Search for the cell housing the specified text and yield its (X, Y) center coordinate. 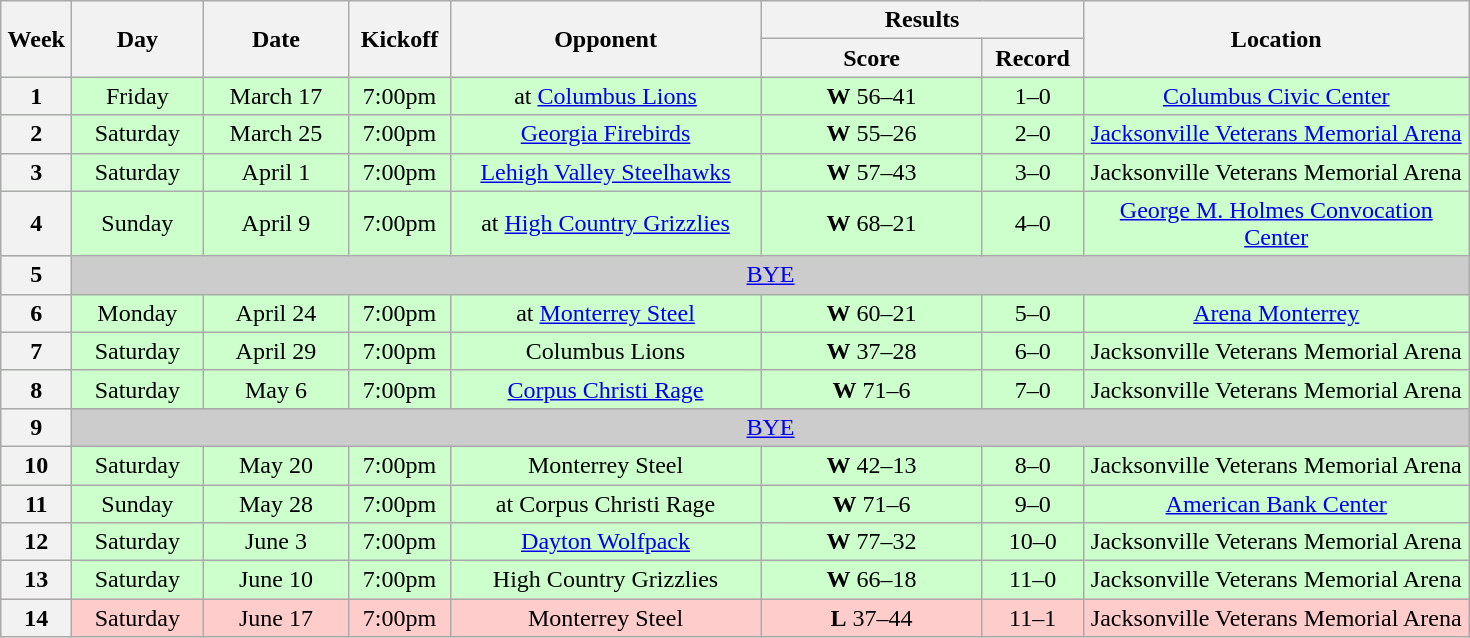
1 (36, 96)
8–0 (1032, 465)
Friday (138, 96)
Results (922, 20)
American Bank Center (1276, 503)
April 29 (276, 351)
11–1 (1032, 618)
Kickoff (400, 39)
W 68–21 (872, 224)
4 (36, 224)
Date (276, 39)
at High Country Grizzlies (606, 224)
Week (36, 39)
W 57–43 (872, 172)
Score (872, 58)
Day (138, 39)
L 37–44 (872, 618)
3–0 (1032, 172)
Lehigh Valley Steelhawks (606, 172)
June 17 (276, 618)
W 56–41 (872, 96)
June 10 (276, 580)
13 (36, 580)
7–0 (1032, 389)
Location (1276, 39)
10–0 (1032, 542)
3 (36, 172)
W 77–32 (872, 542)
Arena Monterrey (1276, 313)
W 66–18 (872, 580)
9–0 (1032, 503)
7 (36, 351)
March 17 (276, 96)
High Country Grizzlies (606, 580)
11–0 (1032, 580)
W 37–28 (872, 351)
Opponent (606, 39)
Georgia Firebirds (606, 134)
5–0 (1032, 313)
8 (36, 389)
May 6 (276, 389)
June 3 (276, 542)
Columbus Lions (606, 351)
Monday (138, 313)
Corpus Christi Rage (606, 389)
12 (36, 542)
Dayton Wolfpack (606, 542)
1–0 (1032, 96)
W 42–13 (872, 465)
March 25 (276, 134)
W 60–21 (872, 313)
Record (1032, 58)
2 (36, 134)
10 (36, 465)
2–0 (1032, 134)
6 (36, 313)
April 9 (276, 224)
11 (36, 503)
May 28 (276, 503)
Columbus Civic Center (1276, 96)
9 (36, 427)
April 1 (276, 172)
April 24 (276, 313)
14 (36, 618)
W 55–26 (872, 134)
6–0 (1032, 351)
George M. Holmes Convocation Center (1276, 224)
4–0 (1032, 224)
5 (36, 275)
at Columbus Lions (606, 96)
at Corpus Christi Rage (606, 503)
at Monterrey Steel (606, 313)
May 20 (276, 465)
